Return the [x, y] coordinate for the center point of the cell that contains the specified text.  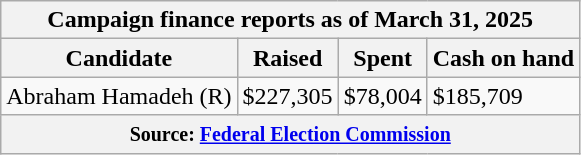
Candidate [119, 58]
Spent [382, 58]
Raised [288, 58]
Campaign finance reports as of March 31, 2025 [290, 20]
$78,004 [382, 96]
Cash on hand [503, 58]
Source: Federal Election Commission [290, 134]
Abraham Hamadeh (R) [119, 96]
$227,305 [288, 96]
$185,709 [503, 96]
